Scan for the cell matching the given text and deliver its [x, y] coordinate at center. 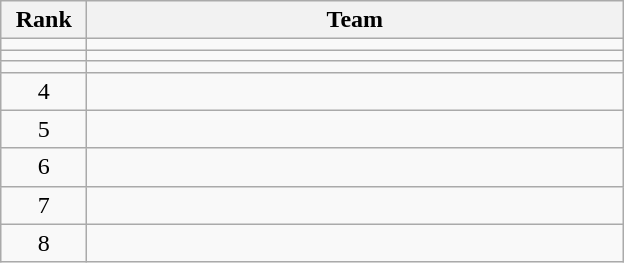
5 [44, 129]
Rank [44, 20]
6 [44, 167]
7 [44, 205]
Team [355, 20]
4 [44, 91]
8 [44, 243]
